Extract the [X, Y] coordinate from the center of the cell holding the provided text.  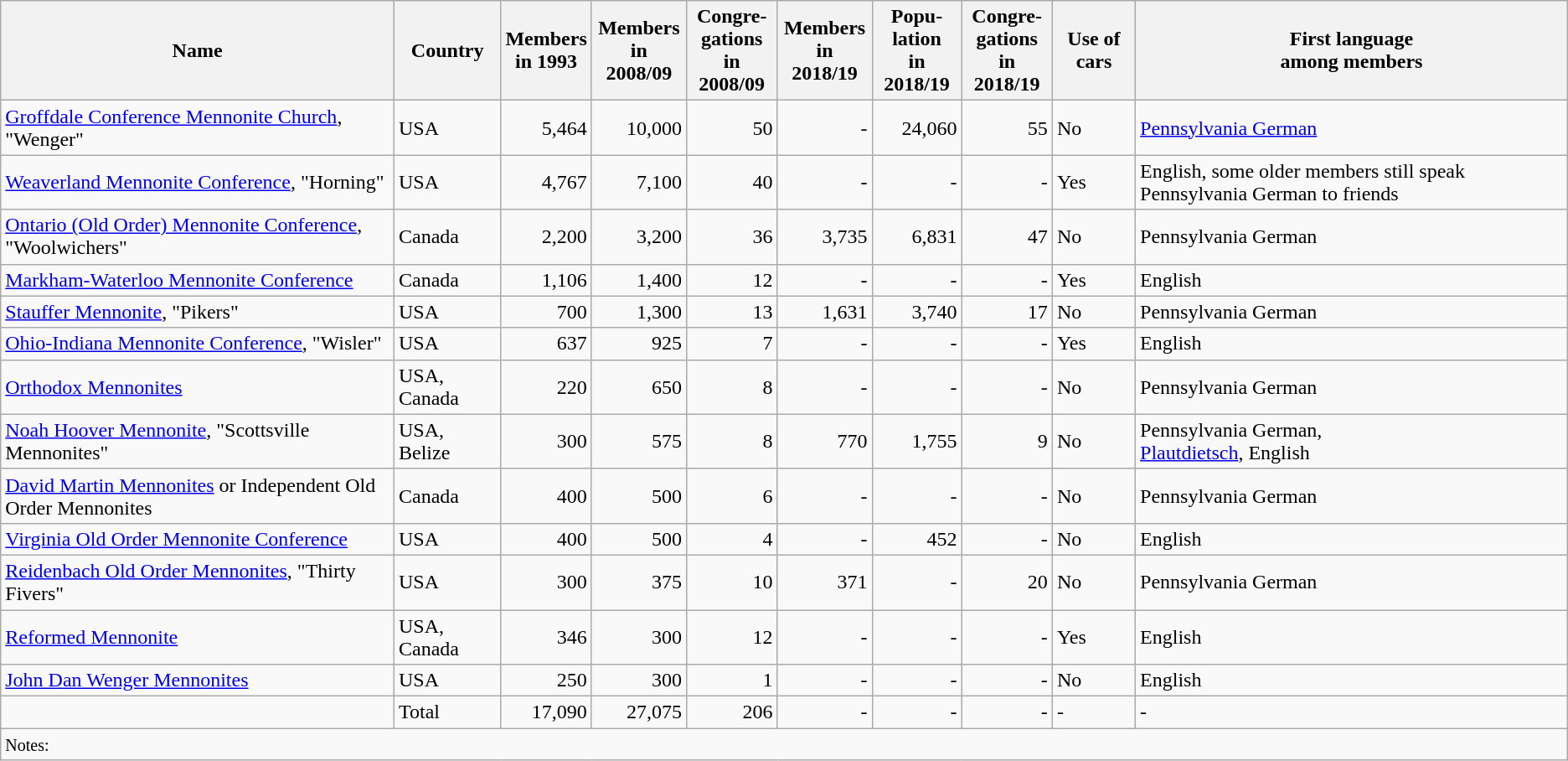
27,075 [638, 712]
20 [1007, 582]
346 [546, 637]
7 [731, 344]
1 [731, 681]
Members in 2018/19 [824, 50]
English, some older members still speak Pennsylvania German to friends [1352, 183]
50 [731, 127]
Use of cars [1094, 50]
250 [546, 681]
637 [546, 344]
First language among members [1352, 50]
Ontario (Old Order) Mennonite Conference, "Woolwichers" [198, 236]
9 [1007, 441]
4 [731, 539]
Country [447, 50]
3,735 [824, 236]
Popu- lation in 2018/19 [916, 50]
Markham-Waterloo Mennonite Conference [198, 280]
925 [638, 344]
Virginia Old Order Mennonite Conference [198, 539]
Groffdale Conference Mennonite Church, "Wenger" [198, 127]
47 [1007, 236]
3,740 [916, 312]
1,300 [638, 312]
10 [731, 582]
Total [447, 712]
206 [731, 712]
36 [731, 236]
USA, Belize [447, 441]
220 [546, 387]
4,767 [546, 183]
Pennsylvania German, Plautdietsch, English [1352, 441]
10,000 [638, 127]
Members in 1993 [546, 50]
Stauffer Mennonite, "Pikers" [198, 312]
Congre- gations in 2008/09 [731, 50]
1,400 [638, 280]
Notes: [784, 744]
1,631 [824, 312]
3,200 [638, 236]
Reformed Mennonite [198, 637]
5,464 [546, 127]
Noah Hoover Mennonite, "Scottsville Mennonites" [198, 441]
575 [638, 441]
Members in 2008/09 [638, 50]
13 [731, 312]
55 [1007, 127]
375 [638, 582]
Orthodox Mennonites [198, 387]
770 [824, 441]
452 [916, 539]
24,060 [916, 127]
6 [731, 496]
6,831 [916, 236]
17 [1007, 312]
17,090 [546, 712]
1,755 [916, 441]
Congre- gations in 2018/19 [1007, 50]
650 [638, 387]
Name [198, 50]
Ohio-Indiana Mennonite Conference, "Wisler" [198, 344]
7,100 [638, 183]
371 [824, 582]
40 [731, 183]
Weaverland Mennonite Conference, "Horning" [198, 183]
John Dan Wenger Mennonites [198, 681]
1,106 [546, 280]
2,200 [546, 236]
700 [546, 312]
David Martin Mennonites or Independent Old Order Mennonites [198, 496]
Reidenbach Old Order Mennonites, "Thirty Fivers" [198, 582]
